Pinpoint the cell where the given text exists, returning its (x, y) midpoint coordinate. 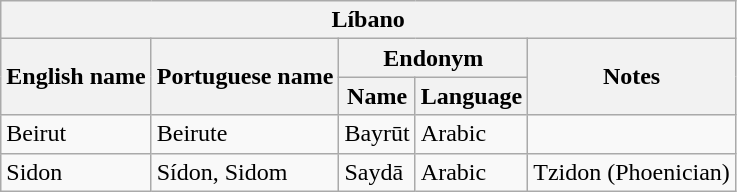
English name (76, 77)
Portuguese name (245, 77)
Endonym (434, 58)
Saydā (377, 172)
Tzidon (Phoenician) (632, 172)
Sidon (76, 172)
Name (377, 96)
Líbano (368, 20)
Beirute (245, 134)
Beirut (76, 134)
Language (471, 96)
Bayrūt (377, 134)
Sídon, Sidom (245, 172)
Notes (632, 77)
